For the text-containing cell, return its midpoint in (X, Y) coordinate format. 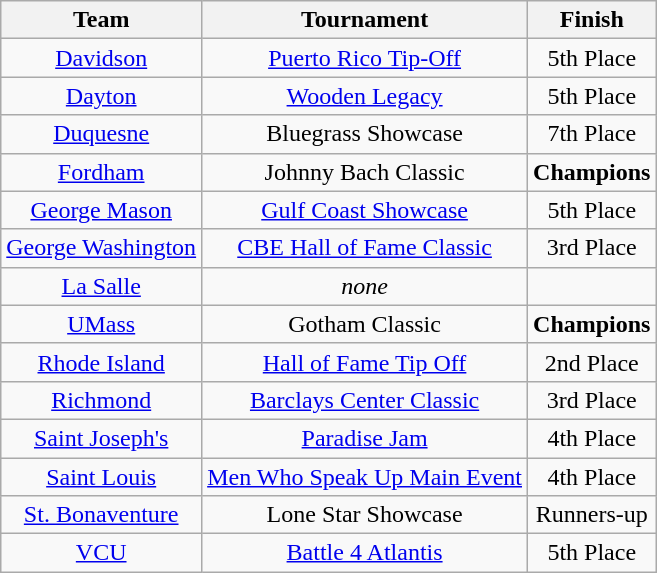
Puerto Rico Tip-Off (365, 58)
Barclays Center Classic (365, 400)
Gotham Classic (365, 324)
Hall of Fame Tip Off (365, 362)
Davidson (102, 58)
none (365, 286)
2nd Place (592, 362)
Team (102, 20)
Tournament (365, 20)
Men Who Speak Up Main Event (365, 477)
Wooden Legacy (365, 96)
St. Bonaventure (102, 515)
Lone Star Showcase (365, 515)
George Washington (102, 248)
7th Place (592, 134)
Richmond (102, 400)
La Salle (102, 286)
Duquesne (102, 134)
Johnny Bach Classic (365, 172)
Gulf Coast Showcase (365, 210)
Rhode Island (102, 362)
Battle 4 Atlantis (365, 553)
Paradise Jam (365, 438)
CBE Hall of Fame Classic (365, 248)
Saint Joseph's (102, 438)
Dayton (102, 96)
Fordham (102, 172)
George Mason (102, 210)
VCU (102, 553)
Saint Louis (102, 477)
UMass (102, 324)
Bluegrass Showcase (365, 134)
Runners-up (592, 515)
Finish (592, 20)
